Scan for the cell matching the given text and deliver its (x, y) coordinate at center. 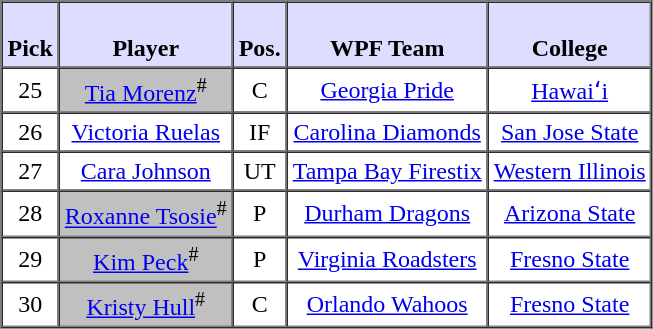
Virginia Roadsters (388, 258)
30 (30, 304)
Kristy Hull# (146, 304)
Pick (30, 35)
28 (30, 214)
Player (146, 35)
Orlando Wahoos (388, 304)
Victoria Ruelas (146, 132)
Cara Johnson (146, 172)
Durham Dragons (388, 214)
Hawaiʻi (570, 90)
Kim Peck# (146, 258)
WPF Team (388, 35)
Georgia Pride (388, 90)
27 (30, 172)
Tampa Bay Firestix (388, 172)
Tia Morenz# (146, 90)
San Jose State (570, 132)
UT (260, 172)
Western Illinois (570, 172)
29 (30, 258)
25 (30, 90)
Arizona State (570, 214)
College (570, 35)
26 (30, 132)
IF (260, 132)
Roxanne Tsosie# (146, 214)
Carolina Diamonds (388, 132)
Pos. (260, 35)
